For the text-containing cell, return its midpoint in [x, y] coordinate format. 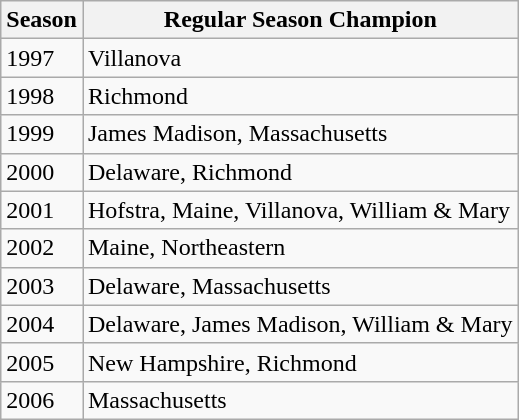
Hofstra, Maine, Villanova, William & Mary [300, 210]
1999 [42, 134]
2001 [42, 210]
2006 [42, 400]
2004 [42, 324]
Maine, Northeastern [300, 248]
James Madison, Massachusetts [300, 134]
2000 [42, 172]
Regular Season Champion [300, 20]
Richmond [300, 96]
Season [42, 20]
Villanova [300, 58]
Delaware, Richmond [300, 172]
2002 [42, 248]
Delaware, Massachusetts [300, 286]
Delaware, James Madison, William & Mary [300, 324]
Massachusetts [300, 400]
New Hampshire, Richmond [300, 362]
1998 [42, 96]
2005 [42, 362]
1997 [42, 58]
2003 [42, 286]
